Detect which cell encompasses the target text, then output its (x, y) center coordinate. 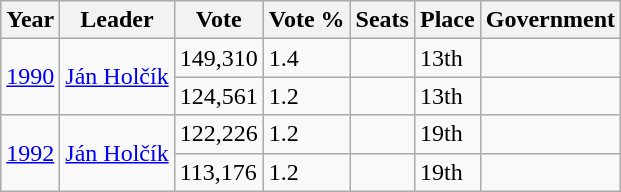
Vote (218, 20)
149,310 (218, 58)
122,226 (218, 134)
1990 (30, 77)
1.4 (306, 58)
1992 (30, 153)
113,176 (218, 172)
124,561 (218, 96)
Government (550, 20)
Year (30, 20)
Place (447, 20)
Vote % (306, 20)
Leader (117, 20)
Seats (382, 20)
